Extract the (x, y) coordinate from the center of the cell holding the provided text.  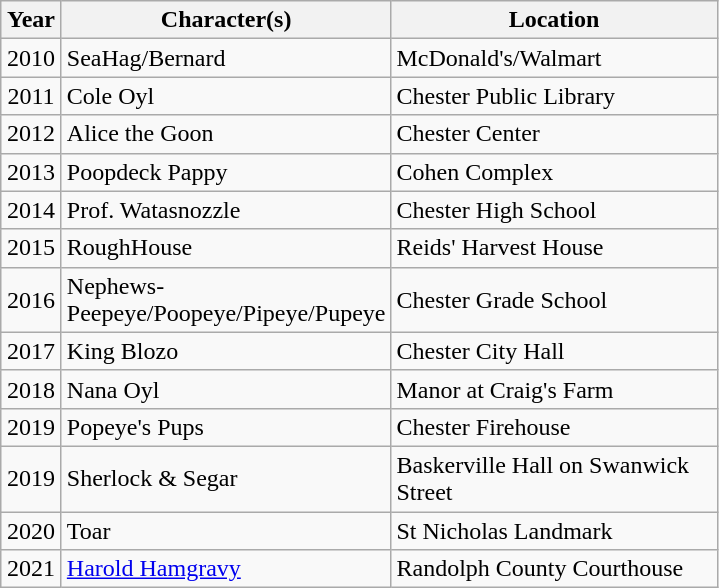
Location (554, 20)
Manor at Craig's Farm (554, 389)
Nephews-Peepeye/Poopeye/Pipeye/Pupeye (226, 300)
Harold Hamgravy (226, 569)
2015 (32, 248)
Chester Center (554, 134)
2010 (32, 58)
2016 (32, 300)
Randolph County Courthouse (554, 569)
2012 (32, 134)
Year (32, 20)
Toar (226, 531)
2014 (32, 210)
Cohen Complex (554, 172)
King Blozo (226, 351)
Poopdeck Pappy (226, 172)
St Nicholas Landmark (554, 531)
2011 (32, 96)
2017 (32, 351)
Reids' Harvest House (554, 248)
RoughHouse (226, 248)
2018 (32, 389)
Chester Firehouse (554, 427)
2021 (32, 569)
Chester City Hall (554, 351)
Cole Oyl (226, 96)
Chester Public Library (554, 96)
Sherlock & Segar (226, 478)
Alice the Goon (226, 134)
2013 (32, 172)
Chester High School (554, 210)
Nana Oyl (226, 389)
Baskerville Hall on Swanwick Street (554, 478)
2020 (32, 531)
McDonald's/Walmart (554, 58)
Chester Grade School (554, 300)
Popeye's Pups (226, 427)
Prof. Watasnozzle (226, 210)
Character(s) (226, 20)
SeaHag/Bernard (226, 58)
